From the cell containing the given text, extract its center point as [x, y] coordinate. 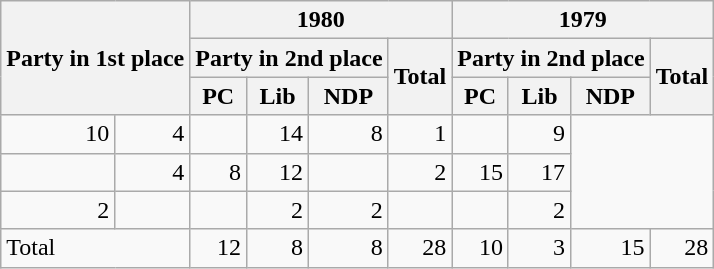
1 [420, 134]
14 [278, 134]
Party in 1st place [96, 58]
17 [539, 172]
9 [539, 134]
3 [539, 248]
1979 [583, 20]
1980 [321, 20]
